From the cell containing the given text, extract its center point as (x, y) coordinate. 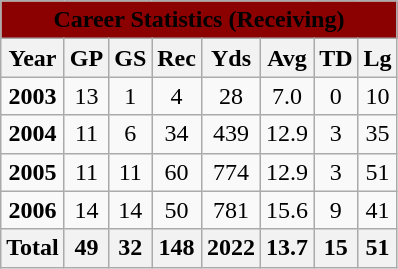
2004 (33, 134)
13 (86, 96)
60 (177, 172)
Year (33, 58)
Rec (177, 58)
Total (33, 248)
2022 (230, 248)
TD (336, 58)
Lg (378, 58)
13.7 (288, 248)
GP (86, 58)
781 (230, 210)
41 (378, 210)
10 (378, 96)
2003 (33, 96)
49 (86, 248)
34 (177, 134)
Career Statistics (Receiving) (199, 20)
15.6 (288, 210)
9 (336, 210)
7.0 (288, 96)
4 (177, 96)
148 (177, 248)
15 (336, 248)
50 (177, 210)
774 (230, 172)
35 (378, 134)
Avg (288, 58)
Yds (230, 58)
439 (230, 134)
0 (336, 96)
2006 (33, 210)
28 (230, 96)
2005 (33, 172)
32 (130, 248)
6 (130, 134)
GS (130, 58)
1 (130, 96)
